Scan for the cell matching the given text and deliver its (x, y) coordinate at center. 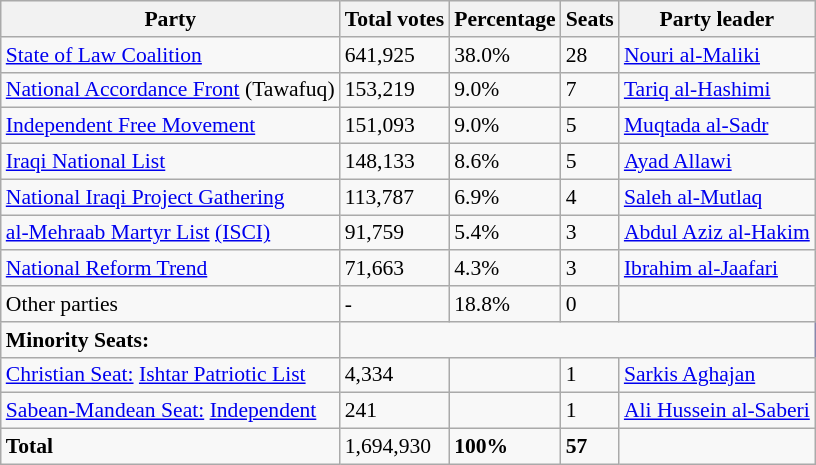
641,925 (394, 55)
1,694,930 (394, 447)
Party leader (717, 19)
4,334 (394, 375)
151,093 (394, 126)
Ayad Allawi (717, 162)
28 (590, 55)
148,133 (394, 162)
7 (590, 90)
State of Law Coalition (170, 55)
153,219 (394, 90)
Abdul Aziz al-Hakim (717, 233)
113,787 (394, 197)
National Reform Trend (170, 269)
Total votes (394, 19)
Sabean-Mandean Seat: Independent (170, 411)
Total (170, 447)
4.3% (505, 269)
0 (590, 304)
5.4% (505, 233)
Saleh al-Mutlaq (717, 197)
Christian Seat: Ishtar Patriotic List (170, 375)
91,759 (394, 233)
Sarkis Aghajan (717, 375)
Nouri al-Maliki (717, 55)
Tariq al-Hashimi (717, 90)
Independent Free Movement (170, 126)
18.8% (505, 304)
Muqtada al-Sadr (717, 126)
Ali Hussein al-Saberi (717, 411)
Minority Seats: (170, 340)
8.6% (505, 162)
71,663 (394, 269)
57 (590, 447)
Party (170, 19)
National Accordance Front (Tawafuq) (170, 90)
- (394, 304)
Seats (590, 19)
Other parties (170, 304)
241 (394, 411)
al-Mehraab Martyr List (ISCI) (170, 233)
4 (590, 197)
6.9% (505, 197)
Ibrahim al-Jaafari (717, 269)
Iraqi National List (170, 162)
National Iraqi Project Gathering (170, 197)
38.0% (505, 55)
100% (505, 447)
Percentage (505, 19)
